Return [X, Y] of the center of cell containing provided text 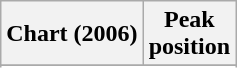
Peakposition [189, 34]
Chart (2006) [72, 34]
